Detect which cell encompasses the target text, then output its [x, y] center coordinate. 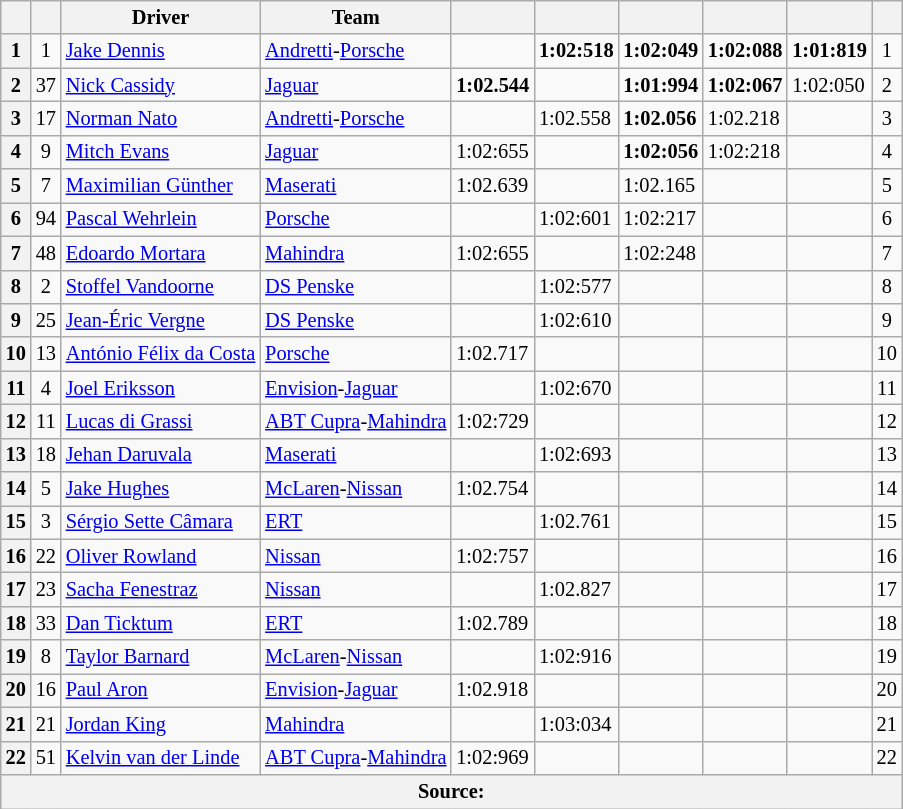
1:02:056 [660, 152]
1:02:577 [576, 287]
33 [46, 623]
Joel Eriksson [160, 388]
1:02:049 [660, 51]
Kelvin van der Linde [160, 758]
1:02:248 [660, 253]
1:02.717 [492, 354]
1:02:969 [492, 758]
48 [46, 253]
1:02:670 [576, 388]
Jean-Éric Vergne [160, 320]
António Félix da Costa [160, 354]
Maximilian Günther [160, 186]
Norman Nato [160, 118]
1:03:034 [576, 724]
1:02:217 [660, 219]
1:02.165 [660, 186]
25 [46, 320]
1:02.754 [492, 489]
1:02.639 [492, 186]
1:02:088 [745, 51]
51 [46, 758]
Pascal Wehrlein [160, 219]
Sérgio Sette Câmara [160, 522]
1:02:050 [829, 85]
Source: [452, 791]
1:02:601 [576, 219]
1:02:757 [492, 556]
1:02:518 [576, 51]
1:01:994 [660, 85]
Jordan King [160, 724]
Sacha Fenestraz [160, 589]
1:02:067 [745, 85]
1:02:693 [576, 455]
Edoardo Mortara [160, 253]
Jake Dennis [160, 51]
Oliver Rowland [160, 556]
1:02.218 [745, 118]
Lucas di Grassi [160, 421]
1:02:218 [745, 152]
94 [46, 219]
1:02.789 [492, 623]
37 [46, 85]
1:02.761 [576, 522]
23 [46, 589]
Jehan Daruvala [160, 455]
Mitch Evans [160, 152]
Paul Aron [160, 690]
1:02.827 [576, 589]
Driver [160, 17]
1:02.544 [492, 85]
1:02:729 [492, 421]
Nick Cassidy [160, 85]
1:01:819 [829, 51]
1:02.056 [660, 118]
Dan Ticktum [160, 623]
Jake Hughes [160, 489]
Taylor Barnard [160, 657]
1:02:610 [576, 320]
1:02.558 [576, 118]
Team [356, 17]
1:02:916 [576, 657]
1:02.918 [492, 690]
Stoffel Vandoorne [160, 287]
